Provide the [x, y] coordinate of the cell's center where the given text is located.  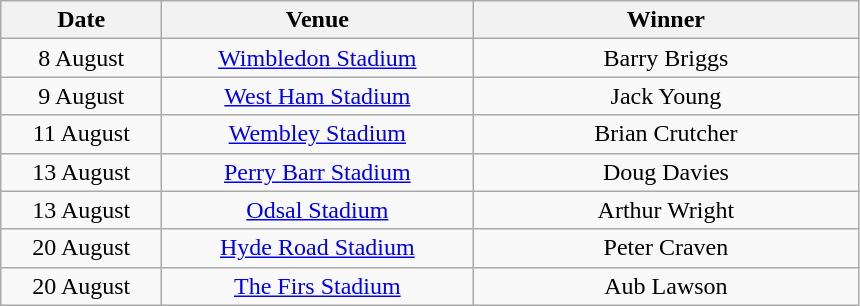
Peter Craven [666, 248]
Wimbledon Stadium [318, 58]
Hyde Road Stadium [318, 248]
Aub Lawson [666, 286]
Winner [666, 20]
Date [82, 20]
Odsal Stadium [318, 210]
Arthur Wright [666, 210]
Wembley Stadium [318, 134]
West Ham Stadium [318, 96]
Jack Young [666, 96]
Venue [318, 20]
Barry Briggs [666, 58]
9 August [82, 96]
The Firs Stadium [318, 286]
Perry Barr Stadium [318, 172]
Doug Davies [666, 172]
11 August [82, 134]
8 August [82, 58]
Brian Crutcher [666, 134]
